Capture the cell that displays the provided text and extract its (x, y) central coordinate. 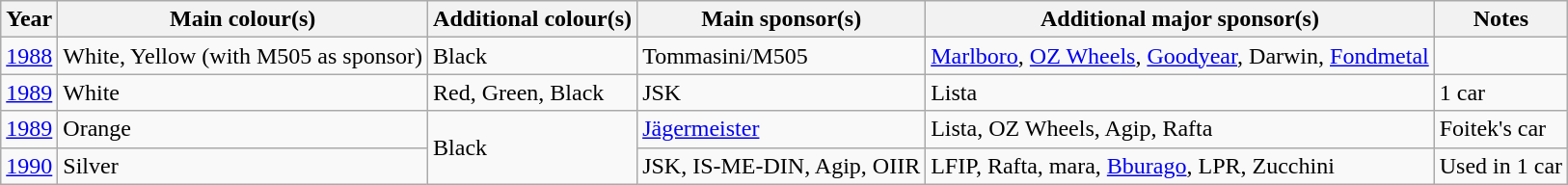
Marlboro, OZ Wheels, Goodyear, Darwin, Fondmetal (1180, 56)
Tommasini/M505 (781, 56)
Main colour(s) (243, 19)
Used in 1 car (1500, 166)
1988 (29, 56)
1990 (29, 166)
White, Yellow (with M505 as sponsor) (243, 56)
Foitek's car (1500, 129)
Main sponsor(s) (781, 19)
JSK (781, 92)
JSK, IS-ME-DIN, Agip, OIIR (781, 166)
Year (29, 19)
Lista (1180, 92)
Additional major sponsor(s) (1180, 19)
Orange (243, 129)
Silver (243, 166)
1 car (1500, 92)
LFIP, Rafta, mara, Bburago, LPR, Zucchini (1180, 166)
Lista, OZ Wheels, Agip, Rafta (1180, 129)
Notes (1500, 19)
Red, Green, Black (532, 92)
White (243, 92)
Additional colour(s) (532, 19)
Jägermeister (781, 129)
